Pinpoint the cell where the given text exists, returning its (X, Y) midpoint coordinate. 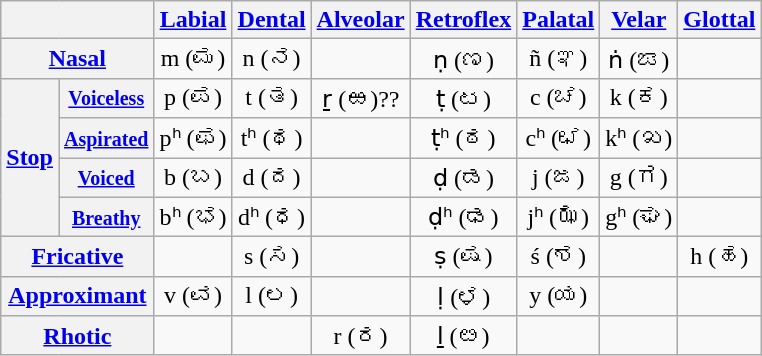
Dental (272, 20)
ś (ಶ) (558, 257)
m (ಮ) (193, 59)
Approximant (78, 296)
c (ಚ) (558, 98)
t (ತ) (272, 98)
ḷ (ಳ) (464, 296)
b (ಬ) (193, 178)
ṇ (ಣ) (464, 59)
Alveolar (360, 20)
jʰ (ಝ) (558, 217)
pʰ (ಫ) (193, 138)
v (ವ) (193, 296)
ṣ (ಷ) (464, 257)
ṭʰ (ಠ) (464, 138)
ḻ (ೞ) (464, 336)
ḍ (ಡ) (464, 178)
Rhotic (78, 336)
Voiceless (106, 98)
Glottal (720, 20)
cʰ (ಛ) (558, 138)
g (ಗ) (639, 178)
Labial (193, 20)
j (ಜ) (558, 178)
p (ಪ) (193, 98)
Voiced (106, 178)
l (ಲ) (272, 296)
d (ದ) (272, 178)
dʰ (ಧ) (272, 217)
Palatal (558, 20)
Nasal (78, 59)
bʰ (ಭ) (193, 217)
Breathy (106, 217)
ṟ (ಱ)?? (360, 98)
r (ರ) (360, 336)
Stop (30, 157)
gʰ (ಘ) (639, 217)
Velar (639, 20)
h (ಹ) (720, 257)
ḍʰ (ಢ) (464, 217)
n (ನ) (272, 59)
tʰ (ಥ) (272, 138)
ṭ (ಟ) (464, 98)
k (ಕ) (639, 98)
Fricative (78, 257)
ñ (ಞ) (558, 59)
Aspirated (106, 138)
y (ಯ) (558, 296)
s (ಸ) (272, 257)
kʰ (ಖ) (639, 138)
Retroflex (464, 20)
ṅ (ಙ) (639, 59)
